Determine the [X, Y] coordinate at the center of the cell enclosing the given text.  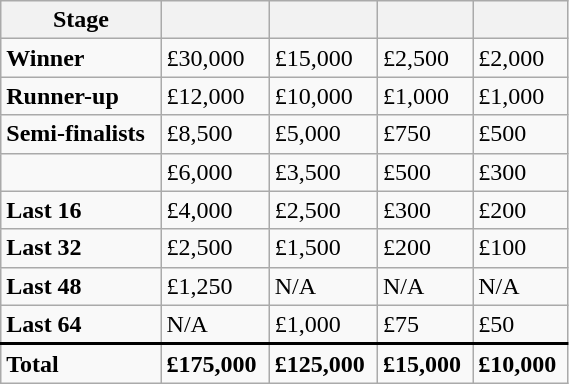
Winner [81, 58]
£2,000 [520, 58]
£75 [424, 324]
Stage [81, 20]
Last 64 [81, 324]
£5,000 [323, 134]
£8,500 [215, 134]
£4,000 [215, 210]
Runner-up [81, 96]
Total [81, 364]
Semi-finalists [81, 134]
£1,250 [215, 286]
£1,500 [323, 248]
£100 [520, 248]
£12,000 [215, 96]
Last 48 [81, 286]
£750 [424, 134]
Last 16 [81, 210]
£125,000 [323, 364]
£30,000 [215, 58]
£3,500 [323, 172]
£50 [520, 324]
£175,000 [215, 364]
Last 32 [81, 248]
£6,000 [215, 172]
